Locate the cell with the specified text and output its [x, y] center coordinate. 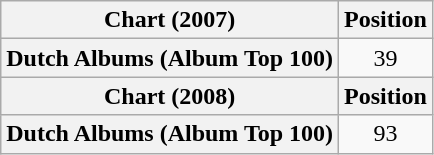
Chart (2008) [170, 96]
Chart (2007) [170, 20]
39 [386, 58]
93 [386, 134]
